Pinpoint the cell where the given text exists, returning its [x, y] midpoint coordinate. 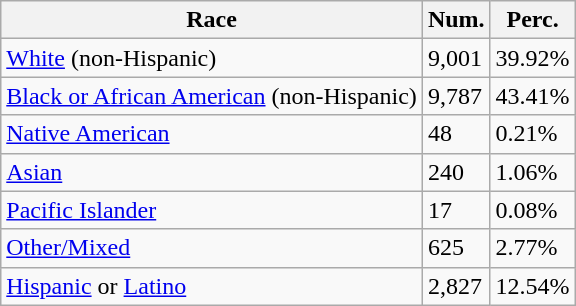
1.06% [532, 172]
9,001 [456, 58]
Native American [212, 134]
Other/Mixed [212, 248]
Pacific Islander [212, 210]
0.08% [532, 210]
Race [212, 20]
Num. [456, 20]
48 [456, 134]
43.41% [532, 96]
Perc. [532, 20]
Black or African American (non-Hispanic) [212, 96]
17 [456, 210]
Hispanic or Latino [212, 286]
White (non-Hispanic) [212, 58]
625 [456, 248]
Asian [212, 172]
39.92% [532, 58]
2.77% [532, 248]
2,827 [456, 286]
9,787 [456, 96]
240 [456, 172]
0.21% [532, 134]
12.54% [532, 286]
